For the text-containing cell, return its midpoint in [x, y] coordinate format. 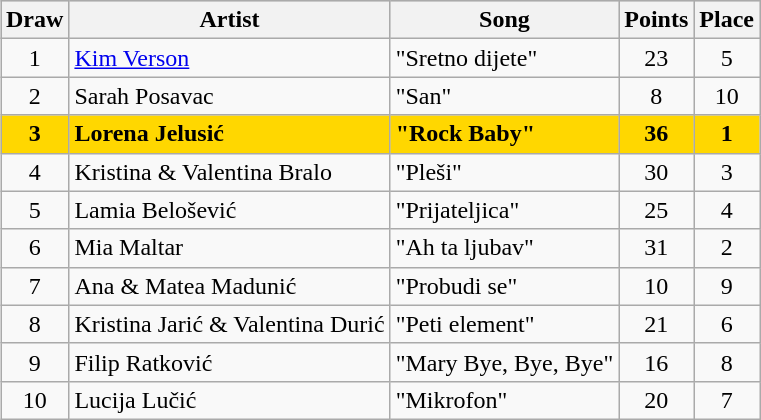
Lamia Belošević [230, 210]
21 [656, 324]
"Mikrofon" [504, 400]
Points [656, 20]
Ana & Matea Madunić [230, 286]
23 [656, 58]
36 [656, 134]
"Prijateljica" [504, 210]
Kristina & Valentina Bralo [230, 172]
16 [656, 362]
25 [656, 210]
Kim Verson [230, 58]
"Peti element" [504, 324]
"Probudi se" [504, 286]
30 [656, 172]
"San" [504, 96]
Filip Ratković [230, 362]
20 [656, 400]
Mia Maltar [230, 248]
Kristina Jarić & Valentina Durić [230, 324]
Song [504, 20]
Lucija Lučić [230, 400]
Lorena Jelusić [230, 134]
"Mary Bye, Bye, Bye" [504, 362]
Draw [34, 20]
"Rock Baby" [504, 134]
Artist [230, 20]
31 [656, 248]
"Sretno dijete" [504, 58]
"Pleši" [504, 172]
Place [727, 20]
Sarah Posavac [230, 96]
"Ah ta ljubav" [504, 248]
